Identify which cell holds the provided text, then report its [x, y] central coordinate. 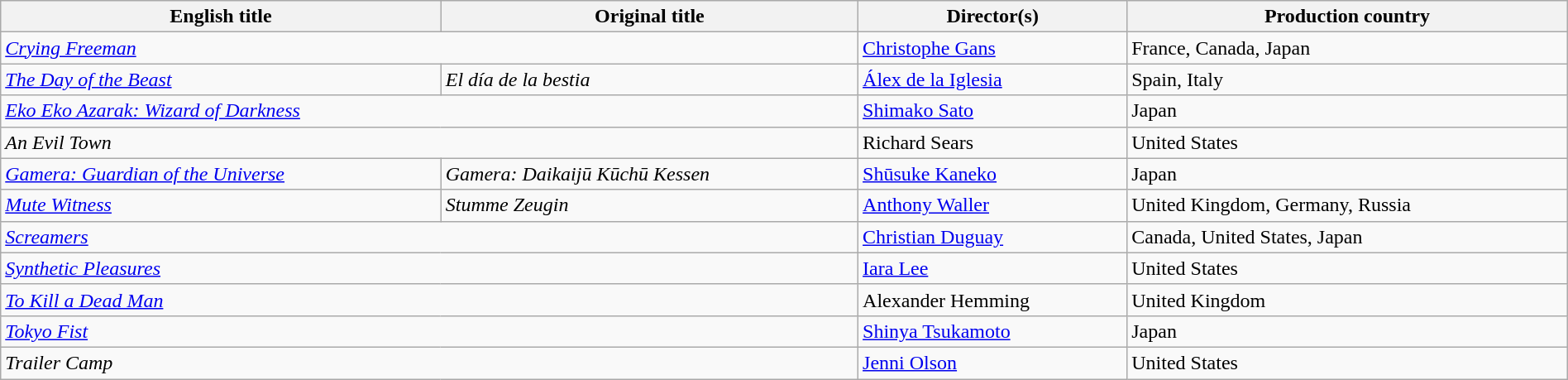
Director(s) [992, 17]
United Kingdom [1348, 300]
Crying Freeman [430, 48]
Gamera: Guardian of the Universe [221, 174]
Christophe Gans [992, 48]
United Kingdom, Germany, Russia [1348, 205]
Shinya Tsukamoto [992, 331]
France, Canada, Japan [1348, 48]
Jenni Olson [992, 363]
Tokyo Fist [430, 331]
Original title [649, 17]
Screamers [430, 237]
Iara Lee [992, 268]
Stumme Zeugin [649, 205]
Shimako Sato [992, 111]
Christian Duguay [992, 237]
Production country [1348, 17]
English title [221, 17]
Álex de la Iglesia [992, 79]
Shūsuke Kaneko [992, 174]
Gamera: Daikaijū Kūchū Kessen [649, 174]
Anthony Waller [992, 205]
Canada, United States, Japan [1348, 237]
Synthetic Pleasures [430, 268]
An Evil Town [430, 142]
Alexander Hemming [992, 300]
The Day of the Beast [221, 79]
Eko Eko Azarak: Wizard of Darkness [430, 111]
Spain, Italy [1348, 79]
Mute Witness [221, 205]
Trailer Camp [430, 363]
El día de la bestia [649, 79]
To Kill a Dead Man [430, 300]
Richard Sears [992, 142]
